Scan for the cell matching the given text and deliver its [x, y] coordinate at center. 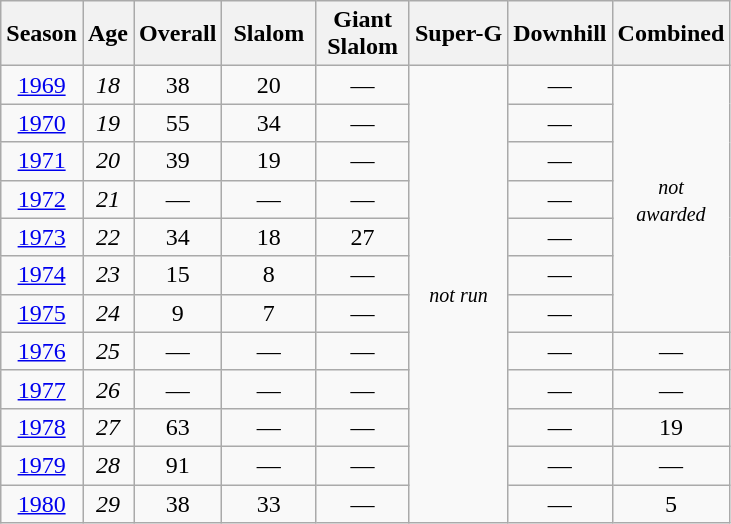
15 [178, 275]
25 [108, 351]
33 [269, 503]
Combined [671, 34]
not run [458, 294]
1969 [42, 85]
Slalom [269, 34]
28 [108, 465]
91 [178, 465]
Super-G [458, 34]
9 [178, 313]
1974 [42, 275]
23 [108, 275]
1978 [42, 427]
1973 [42, 237]
Season [42, 34]
Giant Slalom [363, 34]
24 [108, 313]
1970 [42, 123]
1980 [42, 503]
26 [108, 389]
55 [178, 123]
Age [108, 34]
1971 [42, 161]
29 [108, 503]
22 [108, 237]
1979 [42, 465]
7 [269, 313]
1972 [42, 199]
1975 [42, 313]
Downhill [560, 34]
21 [108, 199]
5 [671, 503]
notawarded [671, 199]
1976 [42, 351]
39 [178, 161]
63 [178, 427]
Overall [178, 34]
8 [269, 275]
1977 [42, 389]
